Identify which cell holds the provided text, then report its (x, y) central coordinate. 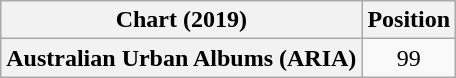
Australian Urban Albums (ARIA) (182, 58)
99 (409, 58)
Position (409, 20)
Chart (2019) (182, 20)
